Return the (x, y) coordinate for the center point of the cell that contains the specified text.  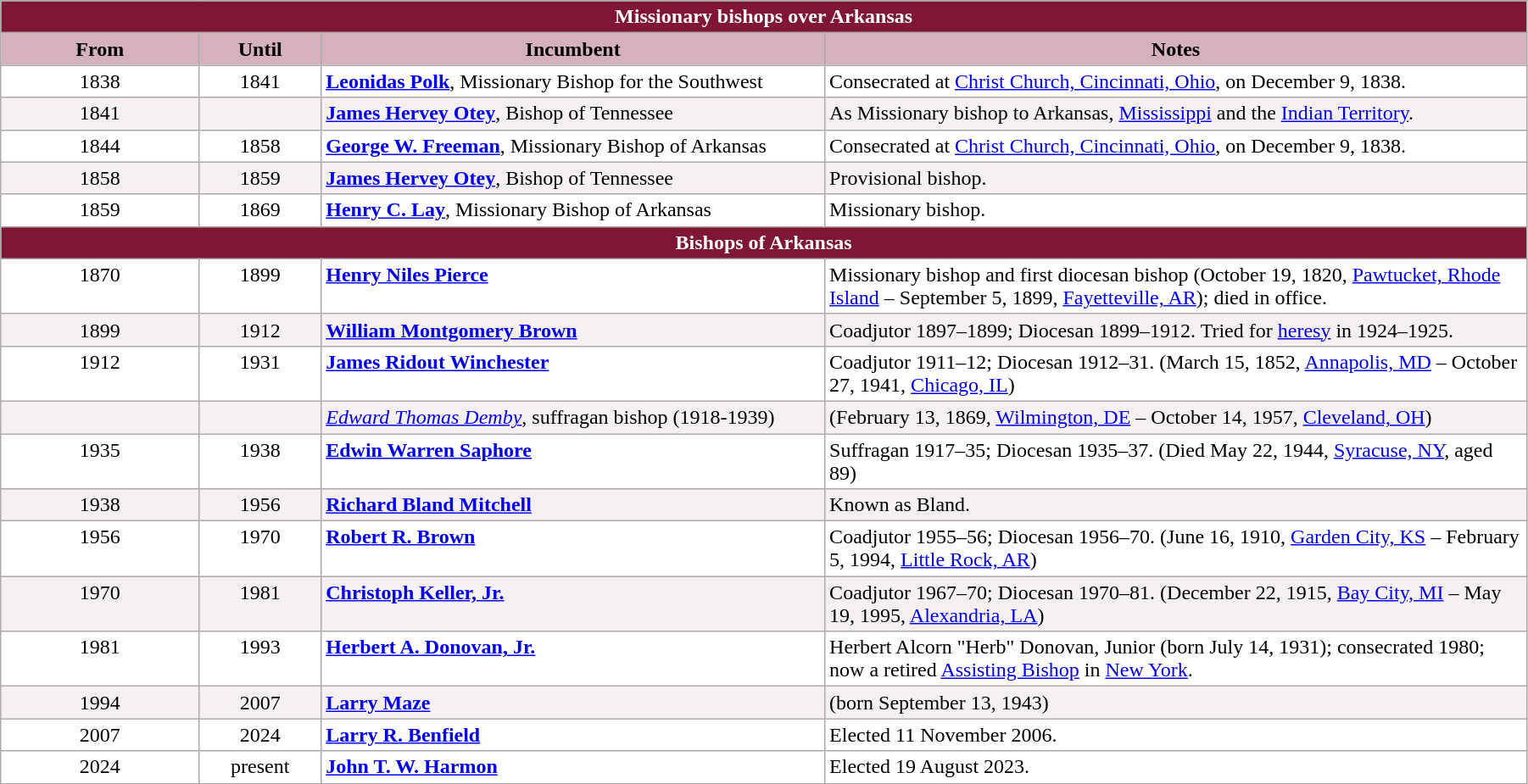
Notes (1176, 49)
John T. W. Harmon (573, 767)
Edward Thomas Demby, suffragan bishop (1918-1939) (573, 417)
Missionary bishop. (1176, 210)
William Montgomery Brown (573, 330)
Coadjutor 1911–12; Diocesan 1912–31. (March 15, 1852, Annapolis, MD – October 27, 1941, Chicago, IL) (1176, 373)
1844 (100, 146)
Henry C. Lay, Missionary Bishop of Arkansas (573, 210)
From (100, 49)
1870 (100, 286)
1869 (260, 210)
Larry R. Benfield (573, 735)
Elected 19 August 2023. (1176, 767)
Provisional bishop. (1176, 178)
Larry Maze (573, 703)
Missionary bishops over Arkansas (764, 17)
Robert R. Brown (573, 549)
Incumbent (573, 49)
Coadjutor 1967–70; Diocesan 1970–81. (December 22, 1915, Bay City, MI – May 19, 1995, Alexandria, LA) (1176, 603)
Suffragan 1917–35; Diocesan 1935–37. (Died May 22, 1944, Syracuse, NY, aged 89) (1176, 461)
1838 (100, 81)
Coadjutor 1897–1899; Diocesan 1899–1912. Tried for heresy in 1924–1925. (1176, 330)
1935 (100, 461)
Leonidas Polk, Missionary Bishop for the Southwest (573, 81)
Elected 11 November 2006. (1176, 735)
Until (260, 49)
George W. Freeman, Missionary Bishop of Arkansas (573, 146)
Richard Bland Mitchell (573, 505)
Known as Bland. (1176, 505)
Henry Niles Pierce (573, 286)
(February 13, 1869, Wilmington, DE – October 14, 1957, Cleveland, OH) (1176, 417)
Herbert A. Donovan, Jr. (573, 659)
1994 (100, 703)
Edwin Warren Saphore (573, 461)
As Missionary bishop to Arkansas, Mississippi and the Indian Territory. (1176, 114)
Christoph Keller, Jr. (573, 603)
1993 (260, 659)
Missionary bishop and first diocesan bishop (October 19, 1820, Pawtucket, Rhode Island – September 5, 1899, Fayetteville, AR); died in office. (1176, 286)
Coadjutor 1955–56; Diocesan 1956–70. (June 16, 1910, Garden City, KS – February 5, 1994, Little Rock, AR) (1176, 549)
Herbert Alcorn "Herb" Donovan, Junior (born July 14, 1931); consecrated 1980; now a retired Assisting Bishop in New York. (1176, 659)
Bishops of Arkansas (764, 242)
(born September 13, 1943) (1176, 703)
present (260, 767)
1931 (260, 373)
James Ridout Winchester (573, 373)
